Capture the cell that displays the provided text and extract its [x, y] central coordinate. 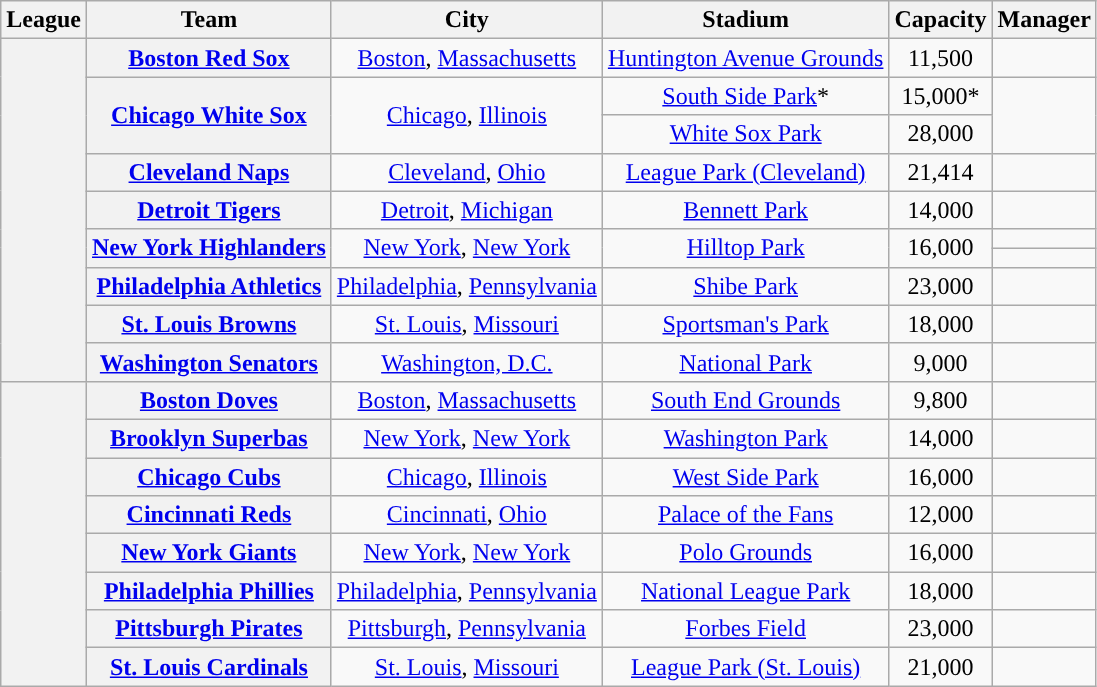
Bennett Park [746, 210]
Forbes Field [746, 629]
28,000 [940, 134]
Team [208, 20]
Chicago Cubs [208, 477]
Capacity [940, 20]
Cincinnati, Ohio [466, 515]
St. Louis Cardinals [208, 667]
9,000 [940, 362]
12,000 [940, 515]
Polo Grounds [746, 553]
National Park [746, 362]
Pittsburgh Pirates [208, 629]
15,000* [940, 96]
Boston Red Sox [208, 58]
21,414 [940, 172]
Palace of the Fans [746, 515]
Cleveland, Ohio [466, 172]
National League Park [746, 591]
Cleveland Naps [208, 172]
Hilltop Park [746, 248]
Sportsman's Park [746, 324]
Detroit, Michigan [466, 210]
League Park (St. Louis) [746, 667]
Washington Senators [208, 362]
Shibe Park [746, 286]
Detroit Tigers [208, 210]
St. Louis Browns [208, 324]
Philadelphia Athletics [208, 286]
Philadelphia Phillies [208, 591]
Stadium [746, 20]
Washington, D.C. [466, 362]
West Side Park [746, 477]
New York Giants [208, 553]
League Park (Cleveland) [746, 172]
New York Highlanders [208, 248]
Washington Park [746, 438]
11,500 [940, 58]
Pittsburgh, Pennsylvania [466, 629]
9,800 [940, 400]
Boston Doves [208, 400]
Manager [1044, 20]
Brooklyn Superbas [208, 438]
Chicago White Sox [208, 115]
South Side Park* [746, 96]
League [44, 20]
South End Grounds [746, 400]
City [466, 20]
21,000 [940, 667]
White Sox Park [746, 134]
Huntington Avenue Grounds [746, 58]
Cincinnati Reds [208, 515]
